Scan for the cell matching the given text and deliver its (X, Y) coordinate at center. 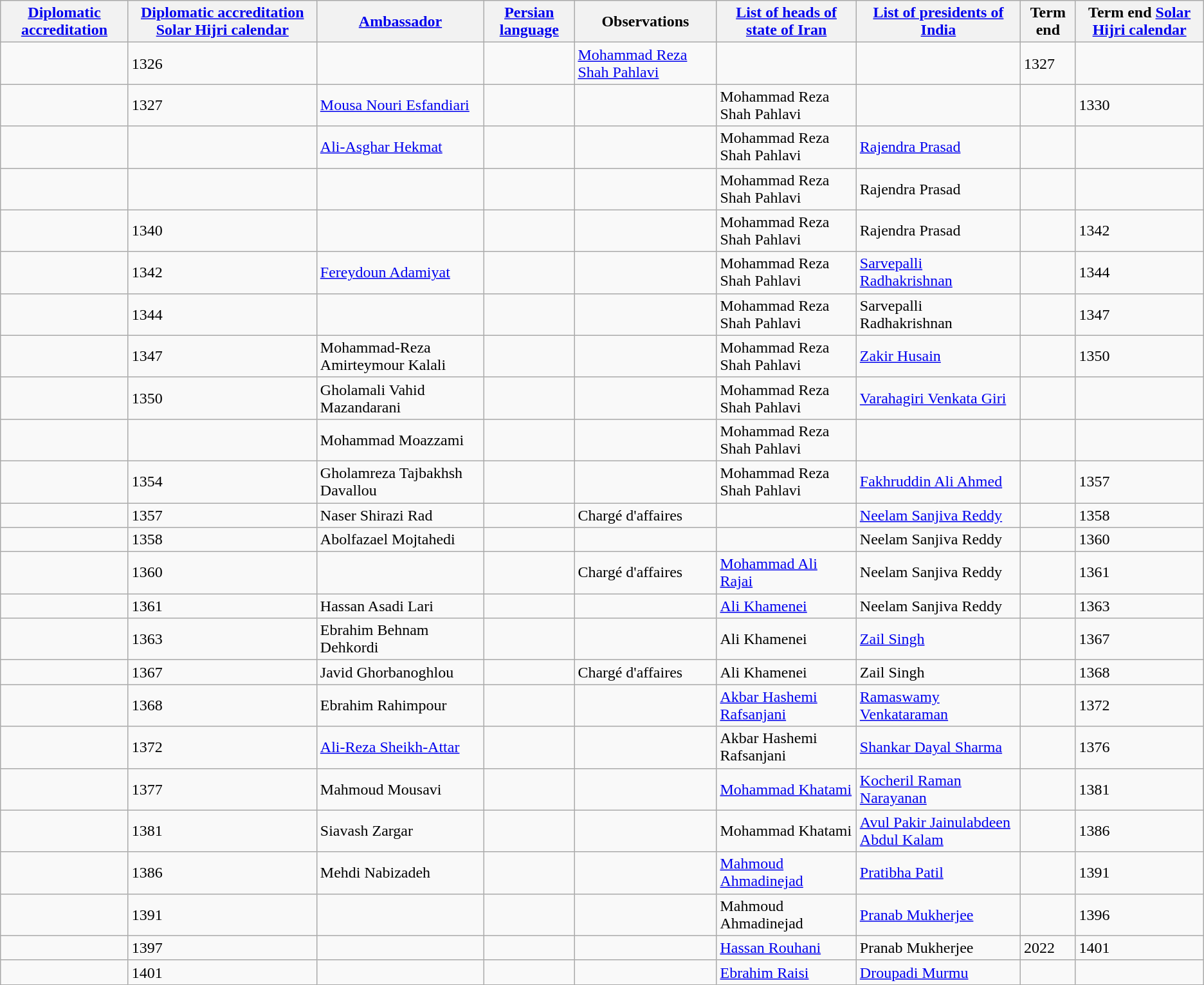
Naser Shirazi Rad (400, 515)
Mohammad Moazzami (400, 440)
Fereydoun Adamiyat (400, 273)
Diplomatic accreditation (64, 22)
Gholamreza Tajbakhsh Davallou (400, 481)
Zakir Husain (938, 356)
Mehdi Nabizadeh (400, 872)
Fakhruddin Ali Ahmed (938, 481)
Kocheril Raman Narayanan (938, 789)
Ebrahim Behnam Dehkordi (400, 640)
Ambassador (400, 22)
2022 (1048, 948)
Avul Pakir Jainulabdeen Abdul Kalam (938, 831)
Pratibha Patil (938, 872)
Gholamali Vahid Mazandarani (400, 398)
1330 (1140, 106)
List of presidents of India (938, 22)
1376 (1140, 748)
1377 (223, 789)
Siavash Zargar (400, 831)
Abolfazael Mojtahedi (400, 540)
Term end Solar Hijri calendar (1140, 22)
Hassan Asadi Lari (400, 606)
Term end (1048, 22)
Ali-Asghar Hekmat (400, 147)
Hassan Rouhani (786, 948)
Mahmoud Mousavi (400, 789)
Ebrahim Raisi (786, 972)
1396 (1140, 915)
1354 (223, 481)
Droupadi Murmu (938, 972)
1326 (223, 63)
Observations (646, 22)
List of heads of state of Iran (786, 22)
Mohammad-Reza Amirteymour Kalali (400, 356)
Persian language (529, 22)
Ali-Reza Sheikh-Attar (400, 748)
1397 (223, 948)
Ramaswamy Venkataraman (938, 705)
Ebrahim Rahimpour (400, 705)
Diplomatic accreditation Solar Hijri calendar (223, 22)
Shankar Dayal Sharma (938, 748)
Mousa Nouri Esfandiari (400, 106)
Mohammad Ali Rajai (786, 573)
Varahagiri Venkata Giri (938, 398)
1340 (223, 230)
Javid Ghorbanoghlou (400, 672)
